Detect which cell encompasses the target text, then output its (X, Y) center coordinate. 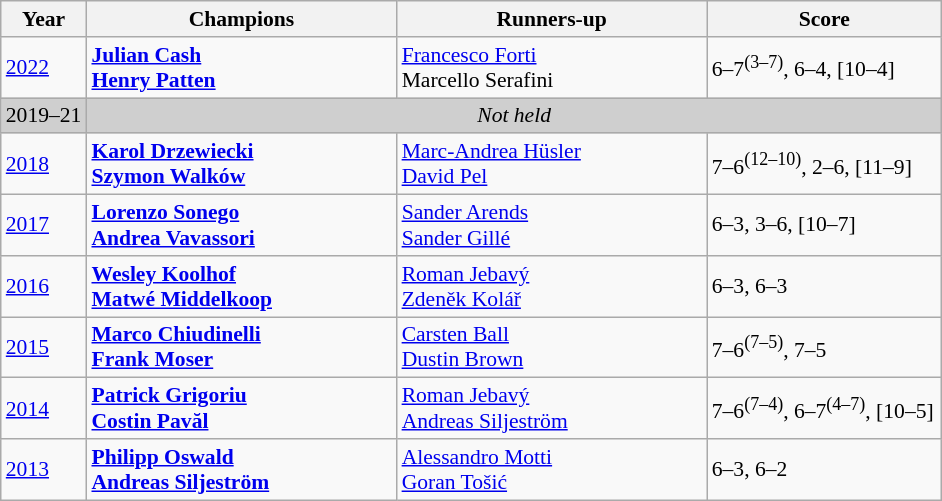
Champions (241, 19)
2014 (44, 408)
Francesco Forti Marcello Serafini (552, 68)
2016 (44, 286)
Karol Drzewiecki Szymon Walków (241, 164)
2015 (44, 348)
Marc-Andrea Hüsler David Pel (552, 164)
Not held (514, 116)
2018 (44, 164)
Carsten Ball Dustin Brown (552, 348)
Lorenzo Sonego Andrea Vavassori (241, 226)
Sander Arends Sander Gillé (552, 226)
Runners-up (552, 19)
2017 (44, 226)
Roman Jebavý Andreas Siljeström (552, 408)
Wesley Koolhof Matwé Middelkoop (241, 286)
Year (44, 19)
6–3, 6–3 (824, 286)
Score (824, 19)
2013 (44, 470)
2019–21 (44, 116)
Alessandro Motti Goran Tošić (552, 470)
Roman Jebavý Zdeněk Kolář (552, 286)
6–3, 3–6, [10–7] (824, 226)
7–6(12–10), 2–6, [11–9] (824, 164)
Julian Cash Henry Patten (241, 68)
Marco Chiudinelli Frank Moser (241, 348)
6–7(3–7), 6–4, [10–4] (824, 68)
7–6(7–4), 6–7(4–7), [10–5] (824, 408)
2022 (44, 68)
7–6(7–5), 7–5 (824, 348)
Philipp Oswald Andreas Siljeström (241, 470)
Patrick Grigoriu Costin Pavăl (241, 408)
6–3, 6–2 (824, 470)
